For the text-containing cell, return its midpoint in [x, y] coordinate format. 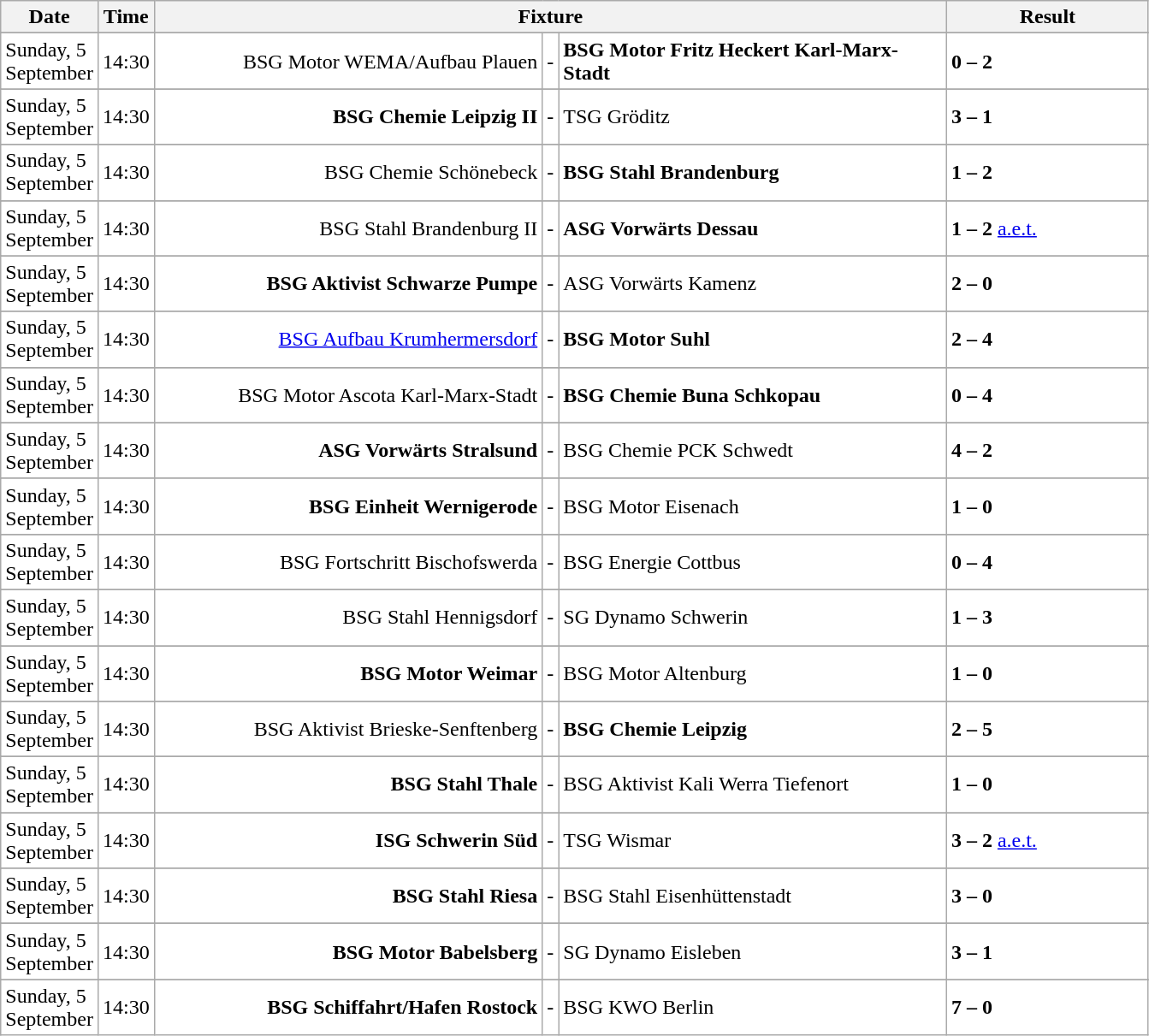
BSG Stahl Brandenburg II [348, 228]
ASG Vorwärts Dessau [753, 228]
BSG Schiffahrt/Hafen Rostock [348, 1008]
Fixture [550, 17]
BSG Chemie Buna Schkopau [753, 395]
BSG Motor WEMA/Aufbau Plauen [348, 62]
7 – 0 [1047, 1008]
Result [1047, 17]
BSG Stahl Hennigsdorf [348, 618]
BSG Motor Altenburg [753, 672]
2 – 4 [1047, 339]
BSG Energie Cottbus [753, 561]
2 – 0 [1047, 284]
BSG Chemie Leipzig II [348, 116]
BSG Motor Ascota Karl-Marx-Stadt [348, 395]
BSG Einheit Wernigerode [348, 506]
ASG Vorwärts Stralsund [348, 450]
1 – 2 [1047, 173]
ASG Vorwärts Kamenz [753, 284]
BSG Chemie PCK Schwedt [753, 450]
BSG Motor Eisenach [753, 506]
BSG Motor Babelsberg [348, 951]
BSG Aktivist Kali Werra Tiefenort [753, 785]
SG Dynamo Eisleben [753, 951]
BSG Chemie Schönebeck [348, 173]
BSG Stahl Brandenburg [753, 173]
BSG Motor Fritz Heckert Karl-Marx-Stadt [753, 62]
1 – 2 a.e.t. [1047, 228]
BSG KWO Berlin [753, 1008]
ISG Schwerin Süd [348, 840]
BSG Stahl Eisenhüttenstadt [753, 897]
Date [50, 17]
3 – 0 [1047, 897]
BSG Aufbau Krumhermersdorf [348, 339]
TSG Wismar [753, 840]
1 – 3 [1047, 618]
BSG Stahl Riesa [348, 897]
BSG Aktivist Brieske-Senftenberg [348, 729]
BSG Fortschritt Bischofswerda [348, 561]
BSG Stahl Thale [348, 785]
2 – 5 [1047, 729]
0 – 2 [1047, 62]
3 – 2 a.e.t. [1047, 840]
4 – 2 [1047, 450]
BSG Motor Suhl [753, 339]
TSG Gröditz [753, 116]
Time [126, 17]
BSG Chemie Leipzig [753, 729]
BSG Motor Weimar [348, 672]
SG Dynamo Schwerin [753, 618]
BSG Aktivist Schwarze Pumpe [348, 284]
